Pinpoint the cell where the given text exists, returning its [X, Y] midpoint coordinate. 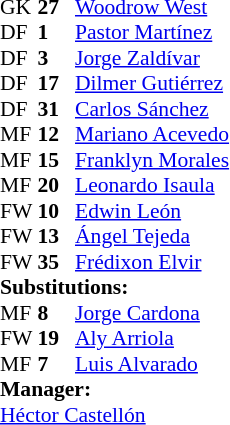
1 [57, 33]
8 [57, 313]
12 [57, 135]
Ángel Tejeda [152, 237]
31 [57, 109]
13 [57, 237]
Franklyn Morales [152, 160]
Mariano Acevedo [152, 135]
Carlos Sánchez [152, 109]
Substitutions: [114, 287]
7 [57, 364]
Pastor Martínez [152, 33]
15 [57, 160]
Edwin León [152, 211]
35 [57, 262]
19 [57, 339]
Manager: [114, 389]
Aly Arriola [152, 339]
20 [57, 185]
10 [57, 211]
3 [57, 58]
Jorge Cardona [152, 313]
Luis Alvarado [152, 364]
Dilmer Gutiérrez [152, 83]
Leonardo Isaula [152, 185]
Frédixon Elvir [152, 262]
Jorge Zaldívar [152, 58]
17 [57, 83]
